From the cell containing the given text, extract its center point as [x, y] coordinate. 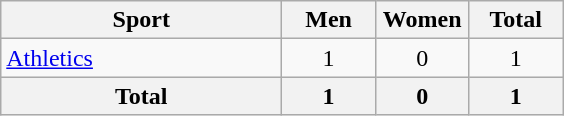
Athletics [142, 58]
Women [422, 20]
Men [329, 20]
Sport [142, 20]
